Return the (X, Y) coordinate for the center point of the cell that contains the specified text.  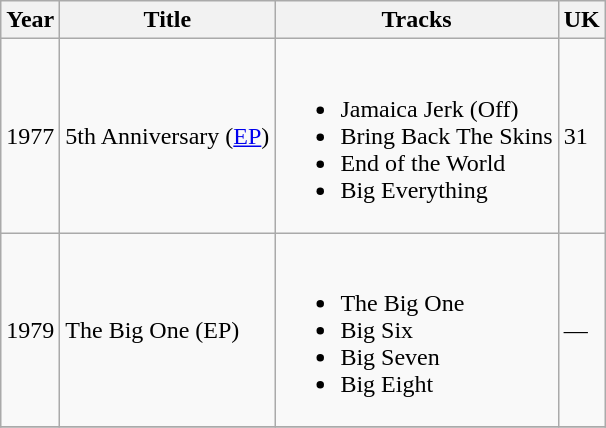
31 (582, 136)
— (582, 330)
Year (30, 20)
The Big OneBig SixBig SevenBig Eight (416, 330)
UK (582, 20)
1977 (30, 136)
1979 (30, 330)
Jamaica Jerk (Off)Bring Back The SkinsEnd of the WorldBig Everything (416, 136)
Tracks (416, 20)
5th Anniversary (EP) (168, 136)
The Big One (EP) (168, 330)
Title (168, 20)
